Detect which cell encompasses the target text, then output its [X, Y] center coordinate. 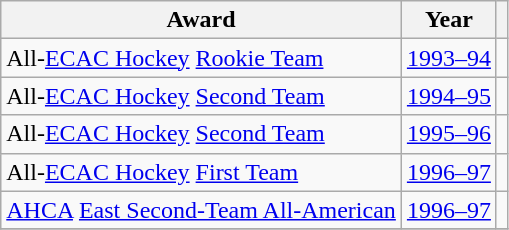
1993–94 [448, 58]
Year [448, 20]
1994–95 [448, 96]
Award [202, 20]
AHCA East Second-Team All-American [202, 210]
All-ECAC Hockey First Team [202, 172]
1995–96 [448, 134]
All-ECAC Hockey Rookie Team [202, 58]
